Detect which cell encompasses the target text, then output its (x, y) center coordinate. 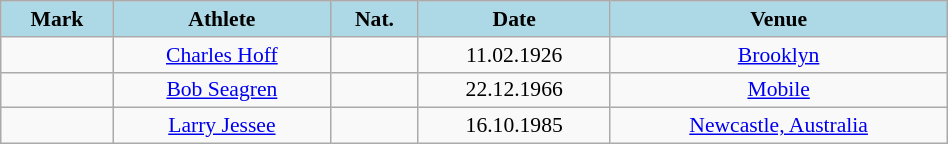
Venue (778, 19)
11.02.1926 (514, 55)
Brooklyn (778, 55)
Larry Jessee (222, 126)
22.12.1966 (514, 90)
Nat. (375, 19)
Athlete (222, 19)
Mobile (778, 90)
Date (514, 19)
Mark (57, 19)
Newcastle, Australia (778, 126)
Charles Hoff (222, 55)
16.10.1985 (514, 126)
Bob Seagren (222, 90)
